Provide the [x, y] coordinate of the cell's center where the given text is located.  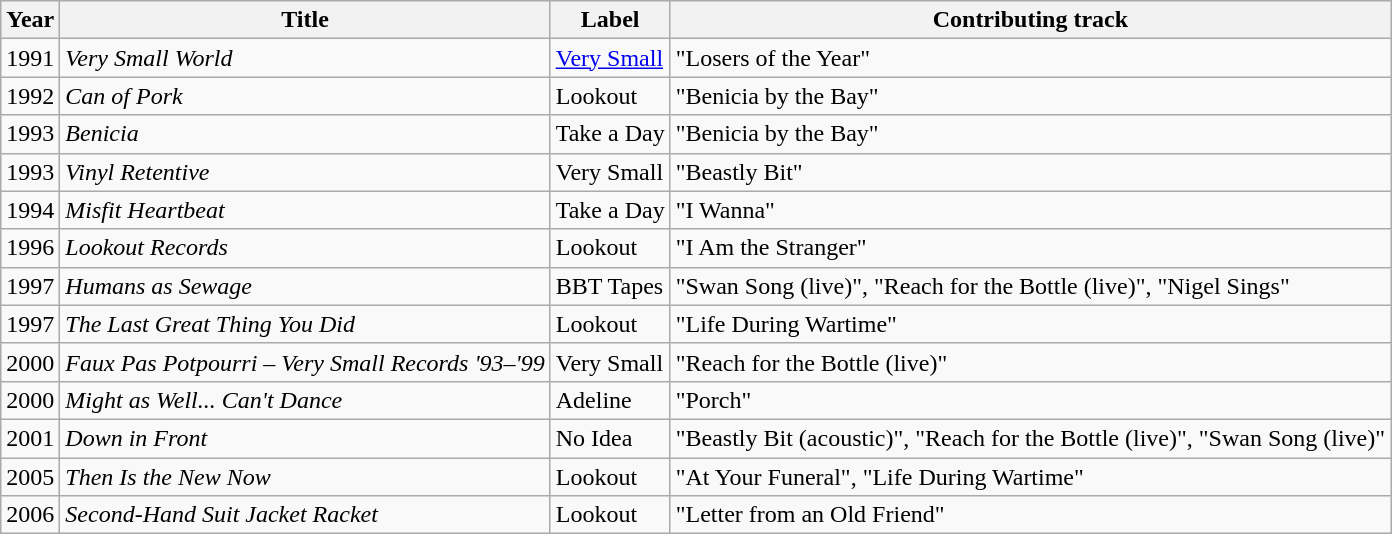
Title [305, 20]
Faux Pas Potpourri – Very Small Records '93–'99 [305, 362]
Humans as Sewage [305, 286]
The Last Great Thing You Did [305, 324]
Lookout Records [305, 248]
"Porch" [1030, 400]
1996 [30, 248]
1994 [30, 210]
Benicia [305, 134]
Very Small World [305, 58]
"I Am the Stranger" [1030, 248]
"Letter from an Old Friend" [1030, 515]
"Beastly Bit (acoustic)", "Reach for the Bottle (live)", "Swan Song (live)" [1030, 438]
2005 [30, 477]
Misfit Heartbeat [305, 210]
"At Your Funeral", "Life During Wartime" [1030, 477]
2001 [30, 438]
1991 [30, 58]
Second-Hand Suit Jacket Racket [305, 515]
"Swan Song (live)", "Reach for the Bottle (live)", "Nigel Sings" [1030, 286]
BBT Tapes [610, 286]
Then Is the New Now [305, 477]
Year [30, 20]
Can of Pork [305, 96]
Vinyl Retentive [305, 172]
Might as Well... Can't Dance [305, 400]
"Life During Wartime" [1030, 324]
2006 [30, 515]
Down in Front [305, 438]
No Idea [610, 438]
Label [610, 20]
"I Wanna" [1030, 210]
Contributing track [1030, 20]
"Losers of the Year" [1030, 58]
Adeline [610, 400]
"Beastly Bit" [1030, 172]
"Reach for the Bottle (live)" [1030, 362]
1992 [30, 96]
